Detect which cell encompasses the target text, then output its (x, y) center coordinate. 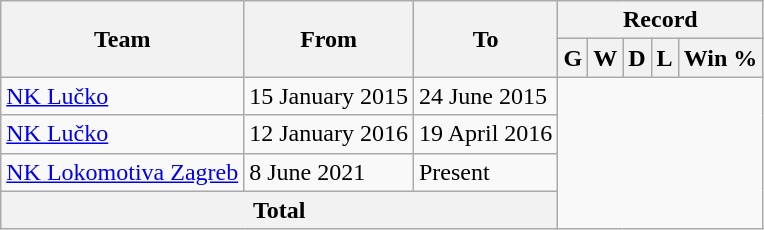
24 June 2015 (485, 96)
From (329, 39)
8 June 2021 (329, 172)
NK Lokomotiva Zagreb (122, 172)
12 January 2016 (329, 134)
Win % (720, 58)
Team (122, 39)
L (664, 58)
G (573, 58)
19 April 2016 (485, 134)
Total (280, 210)
D (637, 58)
To (485, 39)
Present (485, 172)
Record (660, 20)
15 January 2015 (329, 96)
W (606, 58)
